Provide the (X, Y) coordinate of the cell's center where the given text is located.  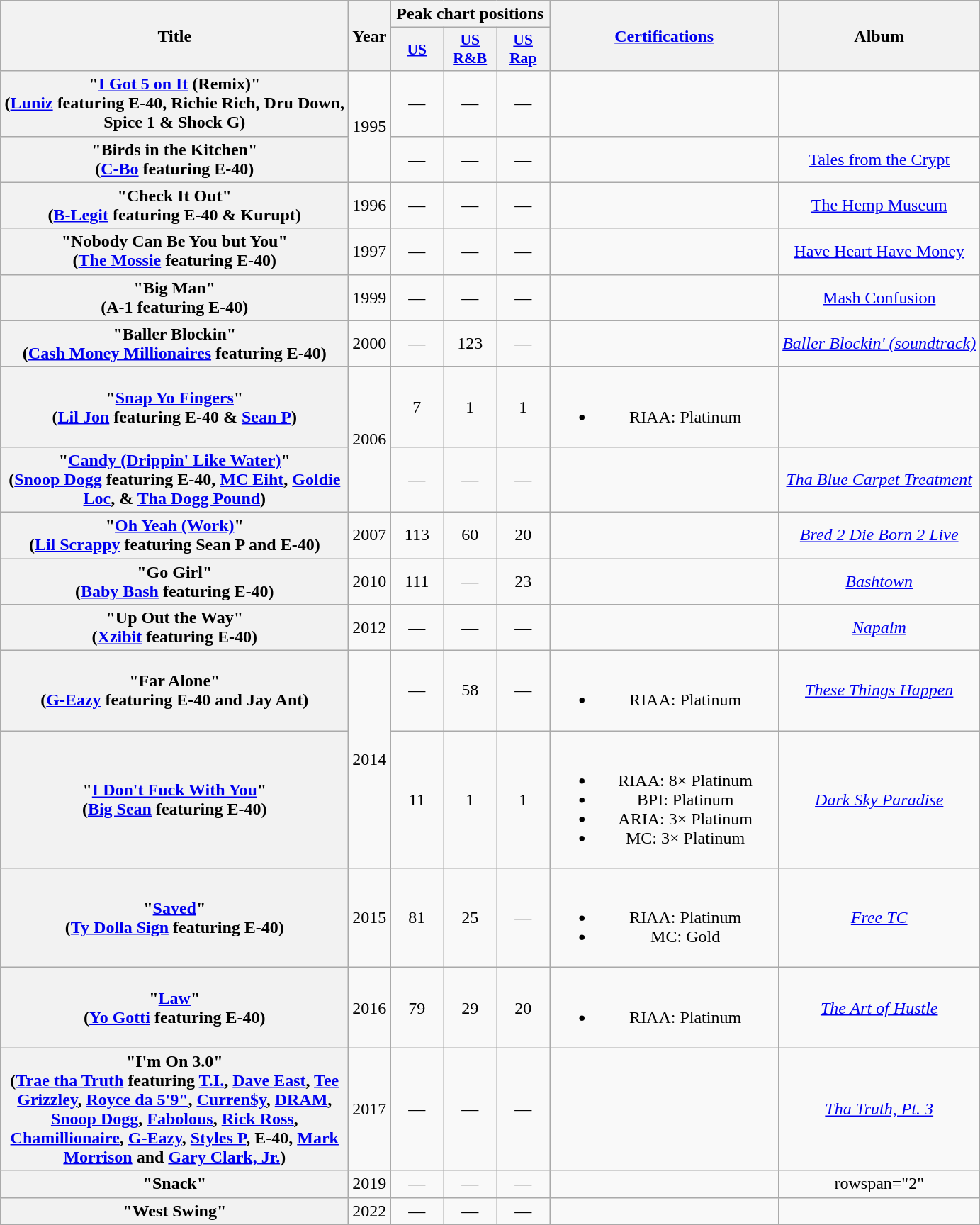
The Hemp Museum (879, 206)
58 (471, 690)
"Nobody Can Be You but You" (The Mossie featuring E-40) (174, 251)
113 (417, 535)
Have Heart Have Money (879, 251)
Free TC (879, 918)
2012 (370, 628)
"Law"(Yo Gotti featuring E-40) (174, 1008)
"Go Girl"(Baby Bash featuring E-40) (174, 581)
Year (370, 35)
2006 (370, 440)
"Far Alone"(G-Eazy featuring E-40 and Jay Ant) (174, 690)
2010 (370, 581)
11 (417, 800)
2022 (370, 1211)
2015 (370, 918)
The Art of Hustle (879, 1008)
"Saved"(Ty Dolla Sign featuring E-40) (174, 918)
Album (879, 35)
7 (417, 407)
"Up Out the Way"(Xzibit featuring E-40) (174, 628)
US (417, 50)
Bred 2 Die Born 2 Live (879, 535)
"Candy (Drippin' Like Water)"(Snoop Dogg featuring E-40, MC Eiht, Goldie Loc, & Tha Dogg Pound) (174, 479)
"Big Man" (A-1 featuring E-40) (174, 298)
Tha Blue Carpet Treatment (879, 479)
"Snack" (174, 1184)
"I Got 5 on It (Remix)"(Luniz featuring E-40, Richie Rich, Dru Down, Spice 1 & Shock G) (174, 104)
2014 (370, 760)
"Check It Out" (B-Legit featuring E-40 & Kurupt) (174, 206)
1996 (370, 206)
Title (174, 35)
123 (471, 343)
Mash Confusion (879, 298)
Napalm (879, 628)
1997 (370, 251)
These Things Happen (879, 690)
Peak chart positions (471, 14)
"Oh Yeah (Work)"(Lil Scrappy featuring Sean P and E-40) (174, 535)
29 (471, 1008)
"West Swing" (174, 1211)
"Baller Blockin"(Cash Money Millionaires featuring E-40) (174, 343)
Tha Truth, Pt. 3 (879, 1109)
US R&B (471, 50)
2017 (370, 1109)
25 (471, 918)
111 (417, 581)
Tales from the Crypt (879, 159)
2000 (370, 343)
RIAA: 8× PlatinumBPI: PlatinumARIA: 3× PlatinumMC: 3× Platinum (665, 800)
79 (417, 1008)
2016 (370, 1008)
60 (471, 535)
"I Don't Fuck With You"(Big Sean featuring E-40) (174, 800)
RIAA: PlatinumMC: Gold (665, 918)
rowspan="2" (879, 1184)
Baller Blockin' (soundtrack) (879, 343)
"Snap Yo Fingers"(Lil Jon featuring E-40 & Sean P) (174, 407)
1995 (370, 126)
Dark Sky Paradise (879, 800)
Bashtown (879, 581)
81 (417, 918)
Certifications (665, 35)
2007 (370, 535)
"Birds in the Kitchen" (C-Bo featuring E-40) (174, 159)
1999 (370, 298)
USRap (523, 50)
23 (523, 581)
2019 (370, 1184)
